Pinpoint the cell where the given text exists, returning its [X, Y] midpoint coordinate. 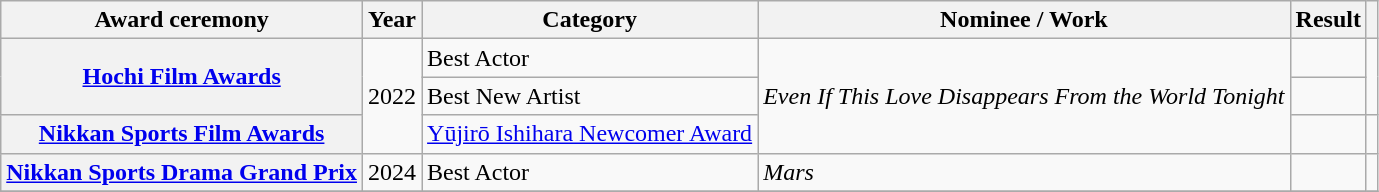
Year [392, 20]
Mars [1024, 172]
2022 [392, 96]
Nikkan Sports Film Awards [182, 134]
Result [1328, 20]
Nominee / Work [1024, 20]
Nikkan Sports Drama Grand Prix [182, 172]
2024 [392, 172]
Best New Artist [590, 96]
Even If This Love Disappears From the World Tonight [1024, 96]
Category [590, 20]
Yūjirō Ishihara Newcomer Award [590, 134]
Award ceremony [182, 20]
Hochi Film Awards [182, 77]
